Locate the cell with the specified text and output its (x, y) center coordinate. 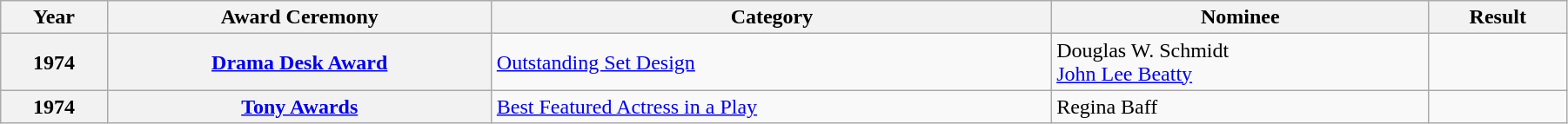
Outstanding Set Design (771, 62)
Award Ceremony (299, 17)
Douglas W. SchmidtJohn Lee Beatty (1241, 62)
Tony Awards (299, 107)
Best Featured Actress in a Play (771, 107)
Category (771, 17)
Drama Desk Award (299, 62)
Nominee (1241, 17)
Result (1498, 17)
Year (54, 17)
Regina Baff (1241, 107)
